Scan for the cell matching the given text and deliver its [x, y] coordinate at center. 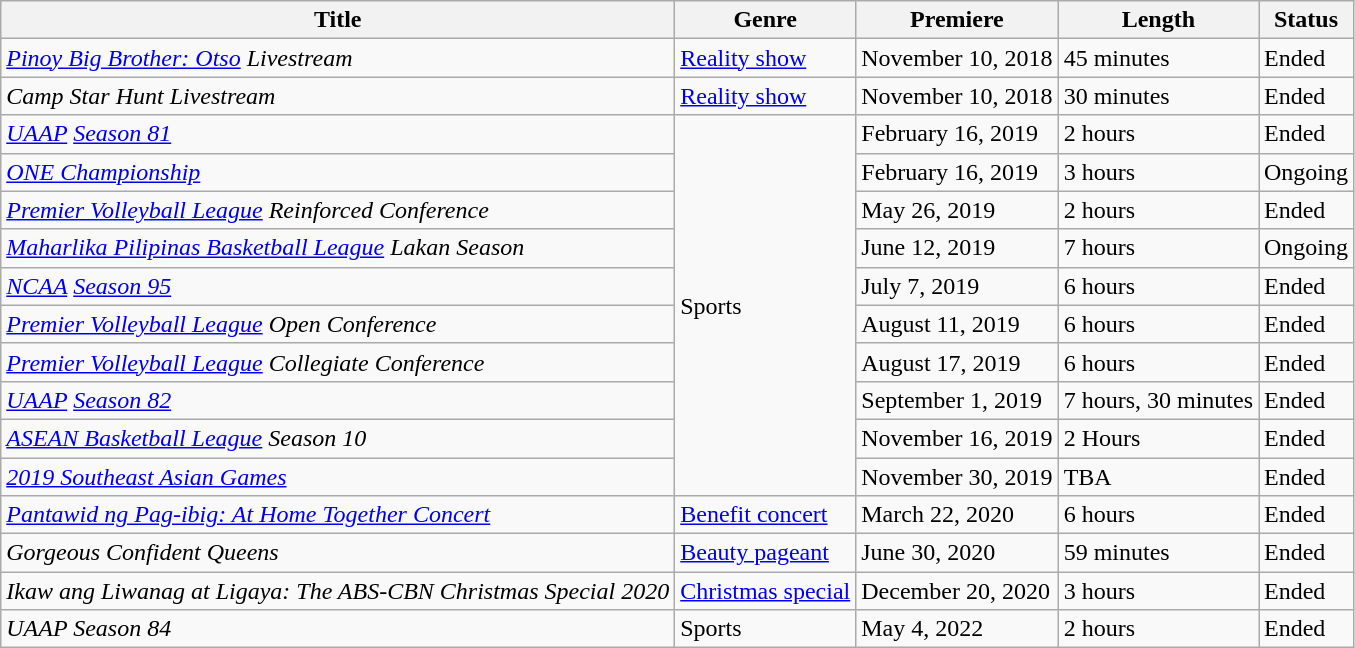
UAAP Season 84 [338, 629]
Benefit concert [766, 515]
7 hours, 30 minutes [1158, 400]
November 16, 2019 [957, 438]
November 30, 2019 [957, 477]
UAAP Season 81 [338, 134]
Ikaw ang Liwanag at Ligaya: The ABS-CBN Christmas Special 2020 [338, 591]
September 1, 2019 [957, 400]
UAAP Season 82 [338, 400]
May 26, 2019 [957, 210]
July 7, 2019 [957, 286]
Genre [766, 20]
Length [1158, 20]
30 minutes [1158, 96]
Premier Volleyball League Collegiate Conference [338, 362]
Pantawid ng Pag-ibig: At Home Together Concert [338, 515]
Premiere [957, 20]
TBA [1158, 477]
59 minutes [1158, 553]
45 minutes [1158, 58]
2 Hours [1158, 438]
Status [1306, 20]
7 hours [1158, 248]
Beauty pageant [766, 553]
2019 Southeast Asian Games [338, 477]
Premier Volleyball League Reinforced Conference [338, 210]
ASEAN Basketball League Season 10 [338, 438]
June 12, 2019 [957, 248]
ONE Championship [338, 172]
June 30, 2020 [957, 553]
Camp Star Hunt Livestream [338, 96]
Christmas special [766, 591]
NCAA Season 95 [338, 286]
Title [338, 20]
Premier Volleyball League Open Conference [338, 324]
Maharlika Pilipinas Basketball League Lakan Season [338, 248]
December 20, 2020 [957, 591]
May 4, 2022 [957, 629]
Pinoy Big Brother: Otso Livestream [338, 58]
August 17, 2019 [957, 362]
August 11, 2019 [957, 324]
March 22, 2020 [957, 515]
Gorgeous Confident Queens [338, 553]
